Capture the cell that displays the provided text and extract its [X, Y] central coordinate. 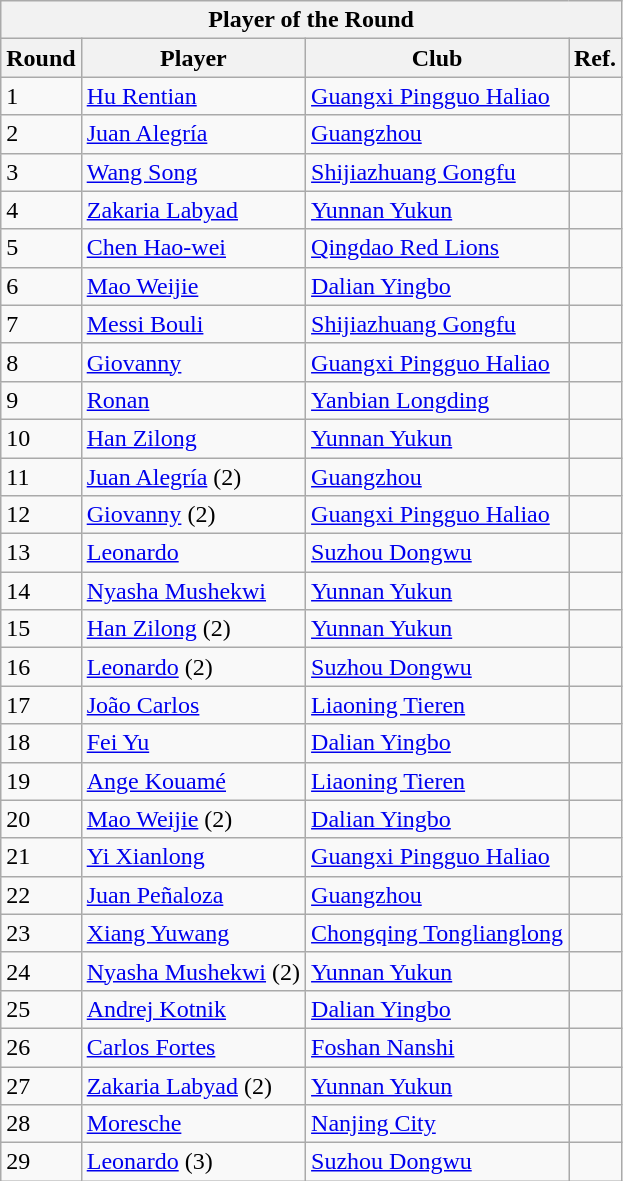
13 [41, 553]
Carlos Fortes [193, 1047]
Hu Rentian [193, 96]
26 [41, 1047]
Mao Weijie [193, 286]
Zakaria Labyad [193, 210]
Chen Hao-wei [193, 248]
Moresche [193, 1124]
11 [41, 477]
10 [41, 438]
14 [41, 591]
17 [41, 705]
Mao Weijie (2) [193, 819]
28 [41, 1124]
Han Zilong [193, 438]
Yi Xianlong [193, 857]
16 [41, 667]
Nyasha Mushekwi (2) [193, 971]
Round [41, 58]
Club [438, 58]
Giovanny (2) [193, 515]
4 [41, 210]
Wang Song [193, 172]
21 [41, 857]
9 [41, 400]
24 [41, 971]
Han Zilong (2) [193, 629]
Messi Bouli [193, 324]
Nanjing City [438, 1124]
Leonardo (3) [193, 1162]
Giovanny [193, 362]
Juan Alegría [193, 134]
Player [193, 58]
Ange Kouamé [193, 781]
12 [41, 515]
Player of the Round [312, 20]
8 [41, 362]
Chongqing Tonglianglong [438, 933]
27 [41, 1085]
Qingdao Red Lions [438, 248]
18 [41, 743]
Andrej Kotnik [193, 1009]
1 [41, 96]
Ronan [193, 400]
25 [41, 1009]
15 [41, 629]
Juan Peñaloza [193, 895]
3 [41, 172]
19 [41, 781]
23 [41, 933]
7 [41, 324]
Zakaria Labyad (2) [193, 1085]
22 [41, 895]
Leonardo (2) [193, 667]
Nyasha Mushekwi [193, 591]
Foshan Nanshi [438, 1047]
5 [41, 248]
29 [41, 1162]
Xiang Yuwang [193, 933]
Juan Alegría (2) [193, 477]
Fei Yu [193, 743]
20 [41, 819]
6 [41, 286]
Ref. [594, 58]
João Carlos [193, 705]
Yanbian Longding [438, 400]
2 [41, 134]
Leonardo [193, 553]
